Locate the cell with the specified text and output its [X, Y] center coordinate. 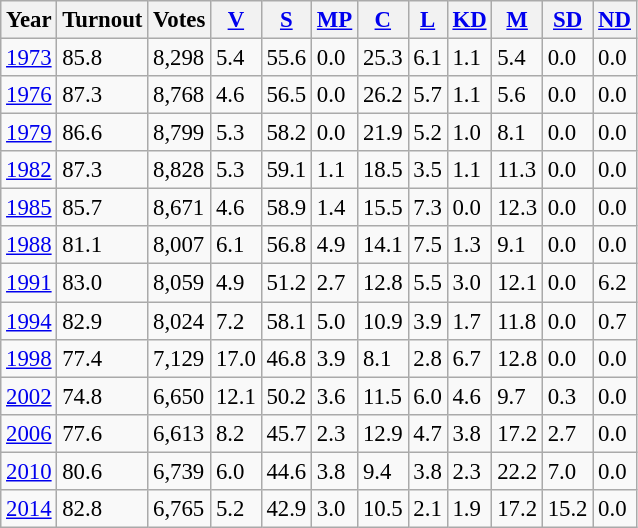
2010 [29, 471]
M [517, 20]
8,828 [180, 170]
0.3 [567, 396]
22.2 [517, 471]
82.9 [102, 321]
7.5 [428, 245]
3.6 [335, 396]
1982 [29, 170]
42.9 [286, 509]
11.8 [517, 321]
V [236, 20]
7,129 [180, 358]
18.5 [383, 170]
59.1 [286, 170]
5.7 [428, 95]
10.5 [383, 509]
L [428, 20]
1.4 [335, 208]
85.8 [102, 58]
2002 [29, 396]
14.1 [383, 245]
0.7 [615, 321]
8,007 [180, 245]
56.5 [286, 95]
7.3 [428, 208]
6,650 [180, 396]
4.7 [428, 433]
55.6 [286, 58]
1.7 [470, 321]
2.8 [428, 358]
1.3 [470, 245]
12.3 [517, 208]
82.8 [102, 509]
50.2 [286, 396]
9.4 [383, 471]
Votes [180, 20]
C [383, 20]
8,671 [180, 208]
2006 [29, 433]
5.0 [335, 321]
7.2 [236, 321]
9.1 [517, 245]
26.2 [383, 95]
25.3 [383, 58]
5.6 [517, 95]
8,298 [180, 58]
1.0 [470, 133]
KD [470, 20]
58.1 [286, 321]
77.4 [102, 358]
8.2 [236, 433]
58.9 [286, 208]
1998 [29, 358]
7.0 [567, 471]
2.1 [428, 509]
11.3 [517, 170]
Year [29, 20]
9.7 [517, 396]
1.9 [470, 509]
46.8 [286, 358]
86.6 [102, 133]
1991 [29, 283]
74.8 [102, 396]
15.5 [383, 208]
Turnout [102, 20]
15.2 [567, 509]
6,613 [180, 433]
81.1 [102, 245]
1985 [29, 208]
3.5 [428, 170]
1973 [29, 58]
8,059 [180, 283]
1976 [29, 95]
56.8 [286, 245]
80.6 [102, 471]
85.7 [102, 208]
5.5 [428, 283]
51.2 [286, 283]
SD [567, 20]
10.9 [383, 321]
1988 [29, 245]
8,024 [180, 321]
12.9 [383, 433]
21.9 [383, 133]
6.2 [615, 283]
58.2 [286, 133]
6.7 [470, 358]
1994 [29, 321]
MP [335, 20]
77.6 [102, 433]
45.7 [286, 433]
17.0 [236, 358]
S [286, 20]
6,765 [180, 509]
8,799 [180, 133]
2014 [29, 509]
6,739 [180, 471]
44.6 [286, 471]
1979 [29, 133]
8,768 [180, 95]
11.5 [383, 396]
ND [615, 20]
83.0 [102, 283]
